Locate the cell with the specified text and output its (x, y) center coordinate. 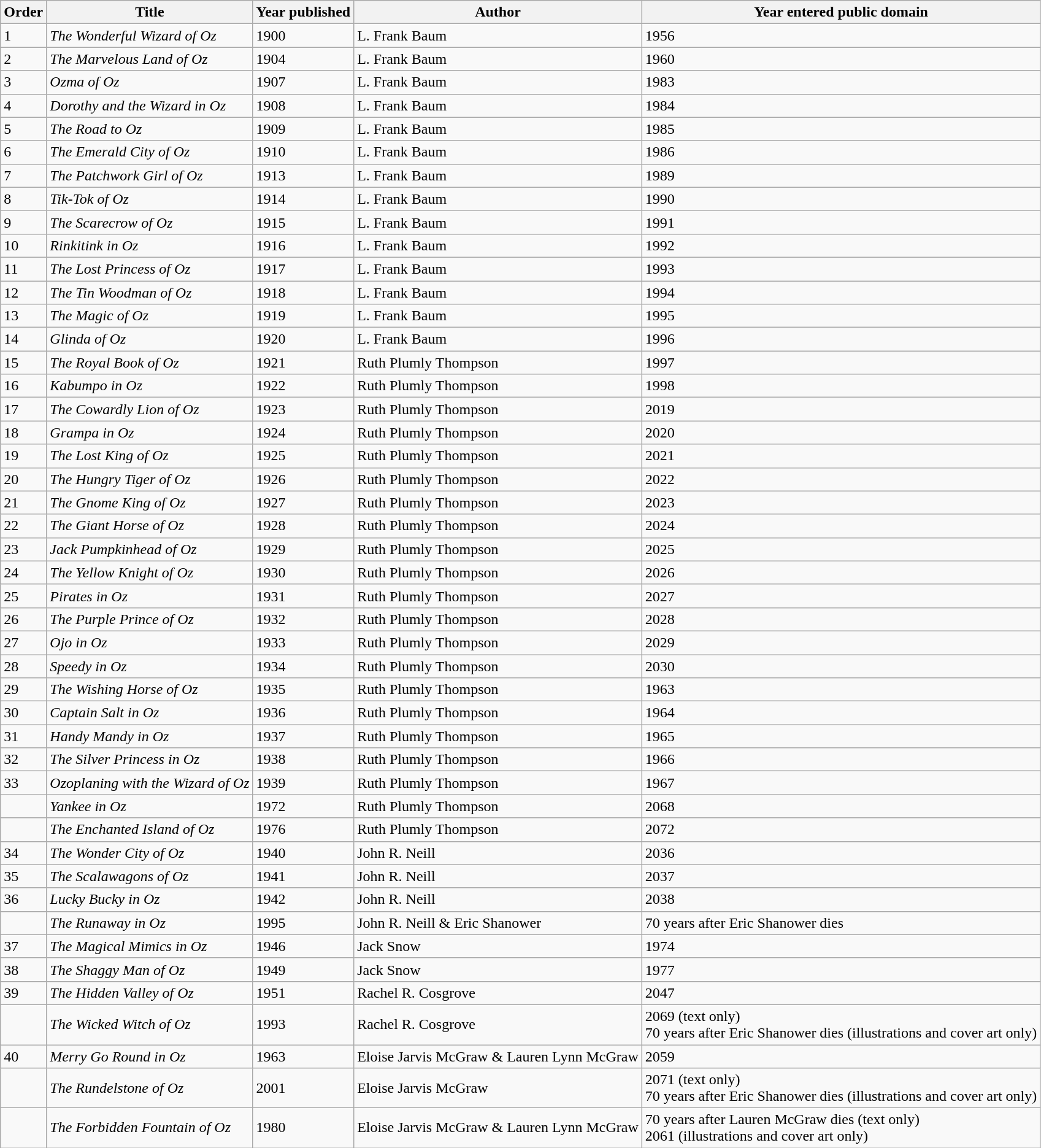
1989 (841, 175)
1992 (841, 245)
1984 (841, 106)
Handy Mandy in Oz (150, 736)
1927 (303, 503)
The Forbidden Fountain of Oz (150, 1128)
13 (23, 316)
1929 (303, 549)
Ojo in Oz (150, 642)
2069 (text only)70 years after Eric Shanower dies (illustrations and cover art only) (841, 1025)
2025 (841, 549)
Captain Salt in Oz (150, 713)
2023 (841, 503)
70 years after Eric Shanower dies (841, 923)
1994 (841, 293)
The Wonder City of Oz (150, 853)
8 (23, 199)
1967 (841, 783)
Author (498, 12)
The Wicked Witch of Oz (150, 1025)
1924 (303, 433)
1918 (303, 293)
The Runaway in Oz (150, 923)
2037 (841, 876)
1939 (303, 783)
Title (150, 12)
1908 (303, 106)
1965 (841, 736)
1985 (841, 129)
2028 (841, 619)
Year entered public domain (841, 12)
1926 (303, 479)
1900 (303, 36)
11 (23, 269)
32 (23, 760)
The Emerald City of Oz (150, 152)
Jack Pumpkinhead of Oz (150, 549)
2020 (841, 433)
18 (23, 433)
The Wonderful Wizard of Oz (150, 36)
1916 (303, 245)
37 (23, 946)
14 (23, 339)
26 (23, 619)
16 (23, 386)
1913 (303, 175)
1935 (303, 690)
1931 (303, 596)
1907 (303, 82)
2022 (841, 479)
2026 (841, 572)
Pirates in Oz (150, 596)
20 (23, 479)
Lucky Bucky in Oz (150, 900)
19 (23, 456)
1915 (303, 222)
Merry Go Round in Oz (150, 1056)
1925 (303, 456)
1996 (841, 339)
1986 (841, 152)
1940 (303, 853)
1946 (303, 946)
The Hungry Tiger of Oz (150, 479)
Kabumpo in Oz (150, 386)
Eloise Jarvis McGraw (498, 1088)
2038 (841, 900)
1990 (841, 199)
28 (23, 666)
The Cowardly Lion of Oz (150, 409)
John R. Neill & Eric Shanower (498, 923)
1949 (303, 969)
2030 (841, 666)
24 (23, 572)
21 (23, 503)
4 (23, 106)
The Purple Prince of Oz (150, 619)
Rinkitink in Oz (150, 245)
The Patchwork Girl of Oz (150, 175)
The Lost Princess of Oz (150, 269)
Speedy in Oz (150, 666)
38 (23, 969)
12 (23, 293)
1934 (303, 666)
The Tin Woodman of Oz (150, 293)
The Wishing Horse of Oz (150, 690)
The Silver Princess in Oz (150, 760)
1932 (303, 619)
1976 (303, 830)
The Scarecrow of Oz (150, 222)
1909 (303, 129)
1920 (303, 339)
1938 (303, 760)
70 years after Lauren McGraw dies (text only)2061 (illustrations and cover art only) (841, 1128)
Tik-Tok of Oz (150, 199)
Ozoplaning with the Wizard of Oz (150, 783)
40 (23, 1056)
15 (23, 363)
22 (23, 526)
The Shaggy Man of Oz (150, 969)
23 (23, 549)
1980 (303, 1128)
Yankee in Oz (150, 806)
10 (23, 245)
36 (23, 900)
6 (23, 152)
The Lost King of Oz (150, 456)
2036 (841, 853)
29 (23, 690)
2047 (841, 993)
27 (23, 642)
1917 (303, 269)
2 (23, 59)
2019 (841, 409)
5 (23, 129)
39 (23, 993)
3 (23, 82)
1910 (303, 152)
1914 (303, 199)
2068 (841, 806)
2029 (841, 642)
1937 (303, 736)
1997 (841, 363)
The Magical Mimics in Oz (150, 946)
Dorothy and the Wizard in Oz (150, 106)
1921 (303, 363)
The Hidden Valley of Oz (150, 993)
1922 (303, 386)
30 (23, 713)
1933 (303, 642)
1928 (303, 526)
The Marvelous Land of Oz (150, 59)
1983 (841, 82)
The Enchanted Island of Oz (150, 830)
1919 (303, 316)
1904 (303, 59)
1941 (303, 876)
1942 (303, 900)
2024 (841, 526)
Year published (303, 12)
34 (23, 853)
1972 (303, 806)
The Scalawagons of Oz (150, 876)
1923 (303, 409)
Ozma of Oz (150, 82)
Order (23, 12)
33 (23, 783)
The Rundelstone of Oz (150, 1088)
The Royal Book of Oz (150, 363)
9 (23, 222)
1991 (841, 222)
The Giant Horse of Oz (150, 526)
The Magic of Oz (150, 316)
The Gnome King of Oz (150, 503)
1 (23, 36)
1930 (303, 572)
Glinda of Oz (150, 339)
1951 (303, 993)
2071 (text only)70 years after Eric Shanower dies (illustrations and cover art only) (841, 1088)
2059 (841, 1056)
1960 (841, 59)
1936 (303, 713)
The Yellow Knight of Oz (150, 572)
17 (23, 409)
1974 (841, 946)
The Road to Oz (150, 129)
35 (23, 876)
7 (23, 175)
2027 (841, 596)
2021 (841, 456)
1977 (841, 969)
25 (23, 596)
2072 (841, 830)
1956 (841, 36)
1998 (841, 386)
Grampa in Oz (150, 433)
31 (23, 736)
2001 (303, 1088)
1964 (841, 713)
1966 (841, 760)
